Find where the given text appears and provide that cell's center as (X, Y) coordinate. 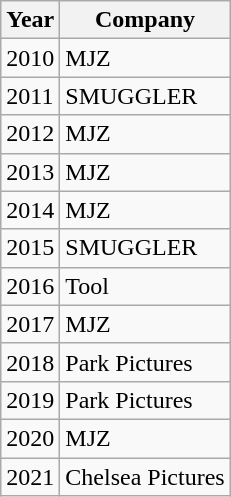
2014 (30, 210)
Tool (145, 286)
2013 (30, 172)
Company (145, 20)
2019 (30, 400)
Chelsea Pictures (145, 477)
2016 (30, 286)
2012 (30, 134)
2011 (30, 96)
2010 (30, 58)
2017 (30, 324)
2021 (30, 477)
2015 (30, 248)
Year (30, 20)
2018 (30, 362)
2020 (30, 438)
